Output the (X, Y) coordinate of the center of the cell containing the given text.  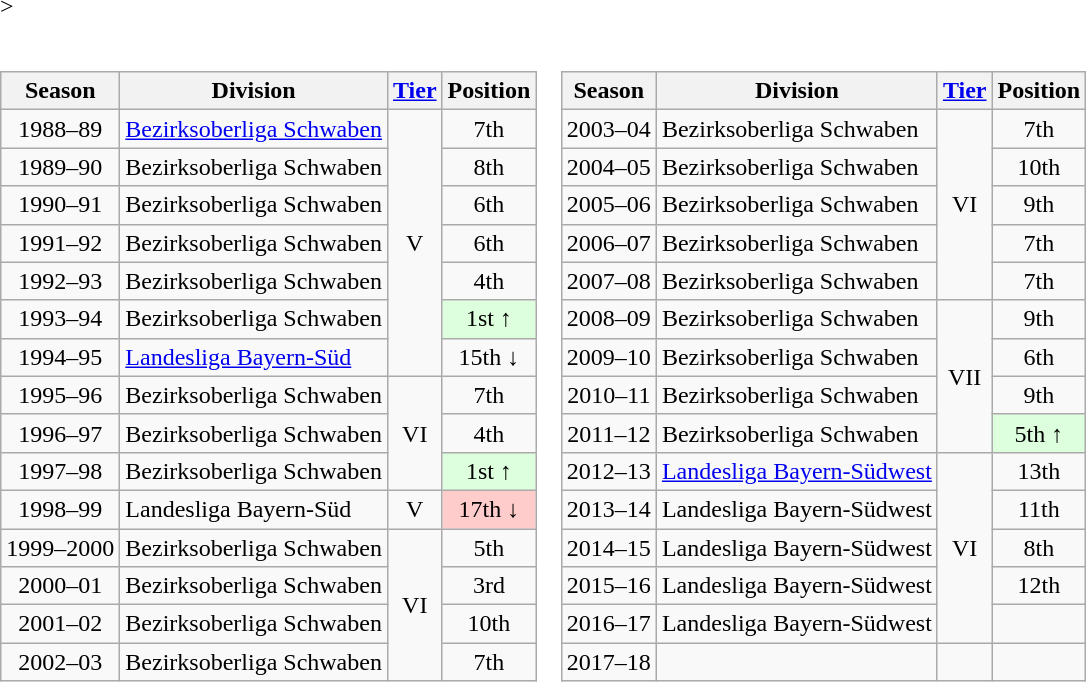
2008–09 (608, 319)
2005–06 (608, 205)
2012–13 (608, 471)
2002–03 (60, 662)
2009–10 (608, 357)
VII (964, 376)
1995–96 (60, 395)
12th (1039, 586)
5th ↑ (1039, 433)
2006–07 (608, 243)
1994–95 (60, 357)
1998–99 (60, 509)
1990–91 (60, 205)
1991–92 (60, 243)
2017–18 (608, 662)
2013–14 (608, 509)
1999–2000 (60, 547)
2011–12 (608, 433)
5th (489, 547)
1989–90 (60, 167)
2010–11 (608, 395)
13th (1039, 471)
15th ↓ (489, 357)
2015–16 (608, 586)
2000–01 (60, 586)
2016–17 (608, 624)
1997–98 (60, 471)
2014–15 (608, 547)
1992–93 (60, 281)
2004–05 (608, 167)
2007–08 (608, 281)
17th ↓ (489, 509)
3rd (489, 586)
1993–94 (60, 319)
1988–89 (60, 129)
2001–02 (60, 624)
2003–04 (608, 129)
11th (1039, 509)
1996–97 (60, 433)
